Identify which cell holds the provided text, then report its [X, Y] central coordinate. 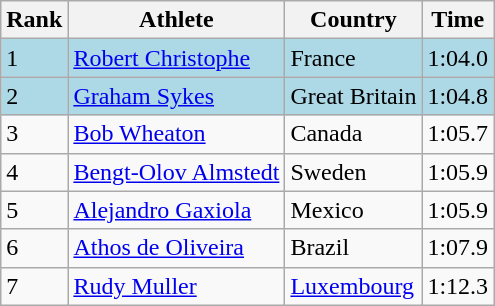
3 [34, 134]
7 [34, 286]
2 [34, 96]
1 [34, 58]
France [354, 58]
1:04.8 [458, 96]
Bob Wheaton [176, 134]
Time [458, 20]
1:04.0 [458, 58]
6 [34, 248]
Athlete [176, 20]
1:12.3 [458, 286]
Rudy Muller [176, 286]
5 [34, 210]
1:07.9 [458, 248]
Great Britain [354, 96]
4 [34, 172]
Country [354, 20]
Robert Christophe [176, 58]
Mexico [354, 210]
Luxembourg [354, 286]
Brazil [354, 248]
Athos de Oliveira [176, 248]
Graham Sykes [176, 96]
1:05.7 [458, 134]
Canada [354, 134]
Rank [34, 20]
Alejandro Gaxiola [176, 210]
Sweden [354, 172]
Bengt-Olov Almstedt [176, 172]
